For the text-containing cell, return its midpoint in (x, y) coordinate format. 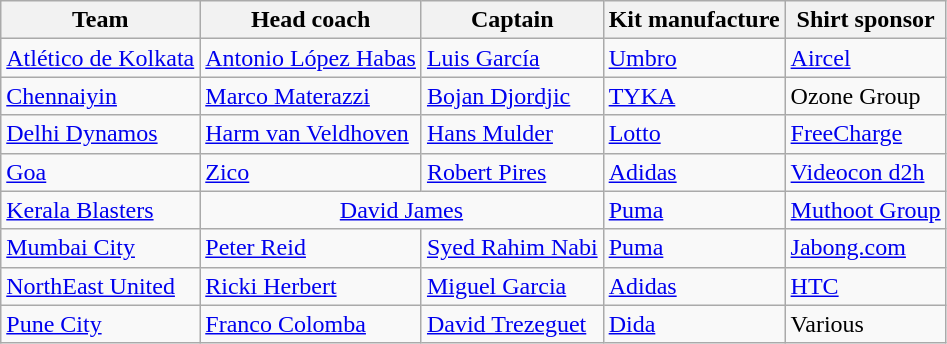
Jabong.com (866, 248)
Antonio López Habas (311, 58)
Aircel (866, 58)
Head coach (311, 20)
Various (866, 324)
Umbro (694, 58)
David James (402, 210)
Miguel Garcia (512, 286)
Atlético de Kolkata (100, 58)
Kit manufacture (694, 20)
Ozone Group (866, 96)
Goa (100, 172)
Dida (694, 324)
Syed Rahim Nabi (512, 248)
Pune City (100, 324)
Franco Colomba (311, 324)
Robert Pires (512, 172)
Team (100, 20)
Luis García (512, 58)
Lotto (694, 134)
Videocon d2h (866, 172)
Delhi Dynamos (100, 134)
Chennaiyin (100, 96)
Hans Mulder (512, 134)
TYKA (694, 96)
Harm van Veldhoven (311, 134)
Captain (512, 20)
HTC (866, 286)
Shirt sponsor (866, 20)
Ricki Herbert (311, 286)
Muthoot Group (866, 210)
Peter Reid (311, 248)
David Trezeguet (512, 324)
Zico (311, 172)
Mumbai City (100, 248)
Marco Materazzi (311, 96)
NorthEast United (100, 286)
Kerala Blasters (100, 210)
Bojan Djordjic (512, 96)
FreeCharge (866, 134)
